Output the (x, y) coordinate of the center of the cell containing the given text.  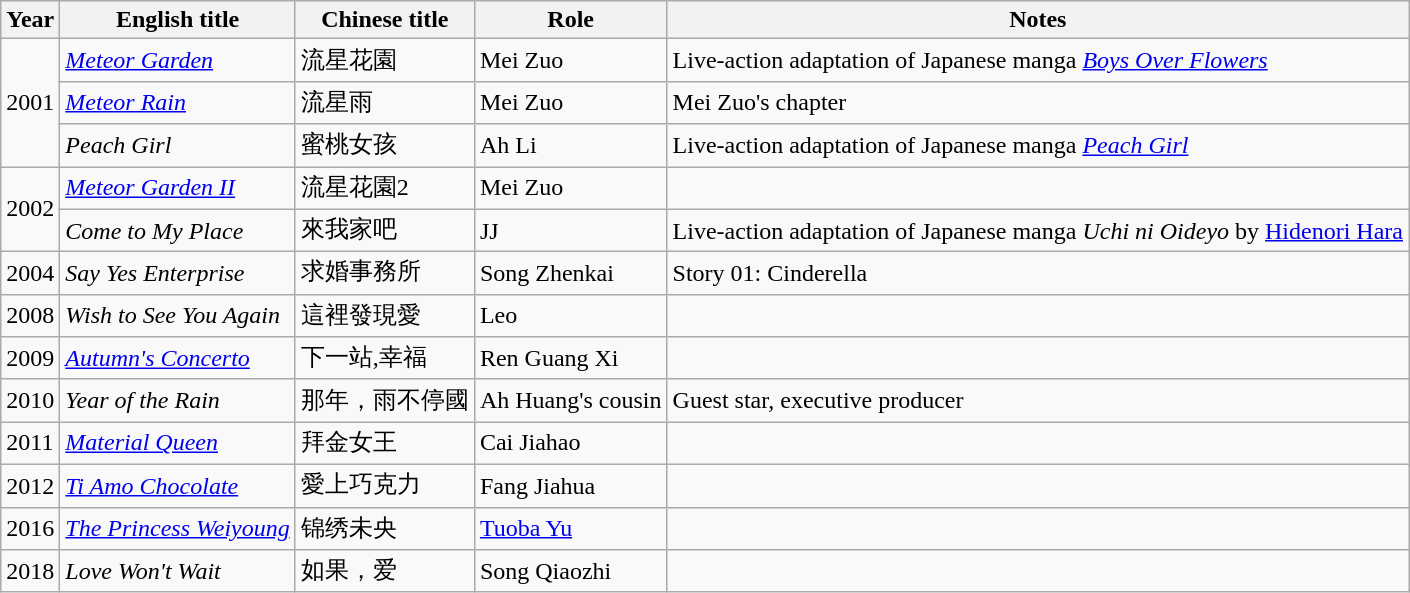
Ren Guang Xi (570, 358)
2011 (30, 444)
流星雨 (384, 102)
Year (30, 20)
2009 (30, 358)
流星花園2 (384, 188)
流星花園 (384, 60)
Autumn's Concerto (178, 358)
這裡發現愛 (384, 316)
2012 (30, 486)
2004 (30, 274)
Leo (570, 316)
Meteor Garden II (178, 188)
Chinese title (384, 20)
Say Yes Enterprise (178, 274)
2010 (30, 400)
那年，雨不停國 (384, 400)
2018 (30, 572)
拜金女王 (384, 444)
JJ (570, 230)
Ah Huang's cousin (570, 400)
Live-action adaptation of Japanese manga Uchi ni Oideyo by Hidenori Hara (1038, 230)
Story 01: Cinderella (1038, 274)
Guest star, executive producer (1038, 400)
蜜桃女孩 (384, 146)
Peach Girl (178, 146)
Fang Jiahua (570, 486)
2001 (30, 103)
Come to My Place (178, 230)
2002 (30, 208)
求婚事務所 (384, 274)
锦绣未央 (384, 528)
如果，爱 (384, 572)
English title (178, 20)
Tuoba Yu (570, 528)
Meteor Garden (178, 60)
Role (570, 20)
Ti Amo Chocolate (178, 486)
Year of the Rain (178, 400)
Song Zhenkai (570, 274)
Wish to See You Again (178, 316)
來我家吧 (384, 230)
2016 (30, 528)
愛上巧克力 (384, 486)
Love Won't Wait (178, 572)
Live-action adaptation of Japanese manga Boys Over Flowers (1038, 60)
The Princess Weiyoung (178, 528)
Notes (1038, 20)
Meteor Rain (178, 102)
Ah Li (570, 146)
Song Qiaozhi (570, 572)
Mei Zuo's chapter (1038, 102)
Live-action adaptation of Japanese manga Peach Girl (1038, 146)
下一站,幸福 (384, 358)
2008 (30, 316)
Cai Jiahao (570, 444)
Material Queen (178, 444)
